Provide the [X, Y] coordinate of the cell's center where the given text is located.  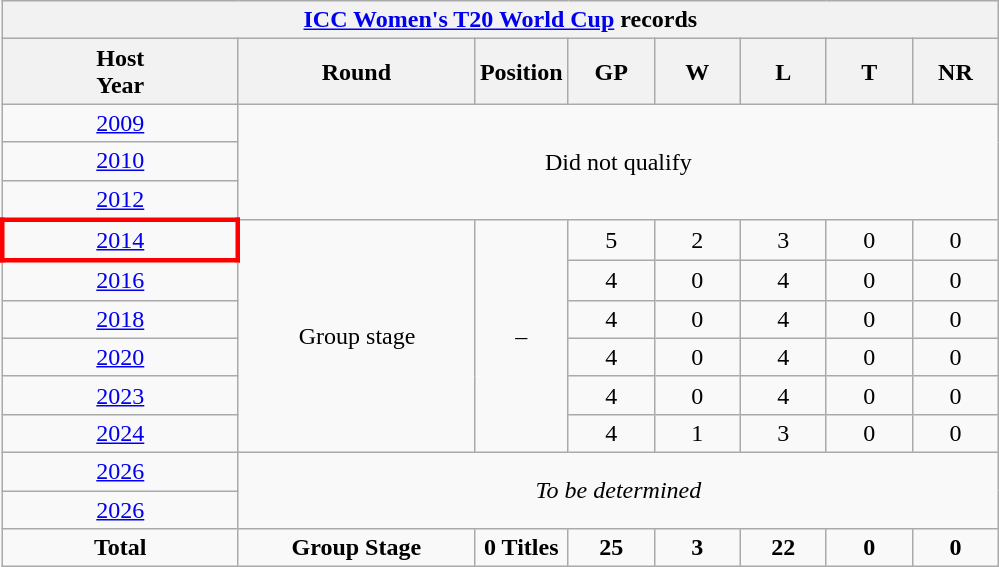
2020 [120, 357]
T [869, 72]
HostYear [120, 72]
L [783, 72]
To be determined [618, 490]
ICC Women's T20 World Cup records [500, 20]
2023 [120, 395]
– [521, 336]
22 [783, 548]
2014 [120, 240]
Group Stage [356, 548]
Group stage [356, 336]
Round [356, 72]
2009 [120, 123]
1 [697, 433]
W [697, 72]
5 [611, 240]
2010 [120, 161]
2016 [120, 281]
0 Titles [521, 548]
25 [611, 548]
2 [697, 240]
Position [521, 72]
GP [611, 72]
Total [120, 548]
2024 [120, 433]
2018 [120, 319]
NR [955, 72]
Did not qualify [618, 162]
2012 [120, 200]
